Detect which cell encompasses the target text, then output its [X, Y] center coordinate. 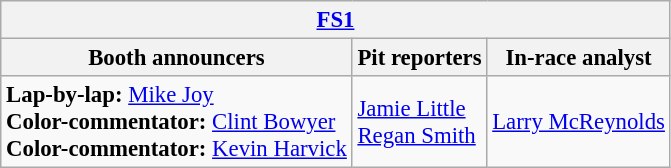
FS1 [336, 20]
Larry McReynolds [578, 122]
Pit reporters [420, 58]
Lap-by-lap: Mike JoyColor-commentator: Clint BowyerColor-commentator: Kevin Harvick [176, 122]
Booth announcers [176, 58]
Jamie LittleRegan Smith [420, 122]
In-race analyst [578, 58]
